Pinpoint the cell where the given text exists, returning its (X, Y) midpoint coordinate. 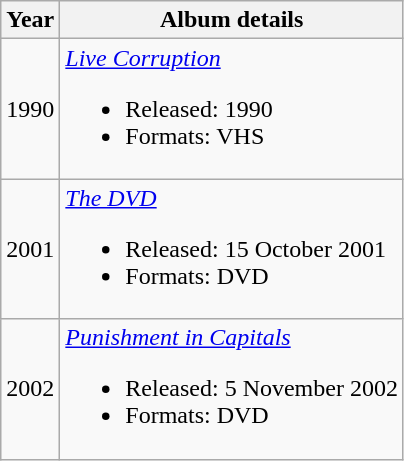
Punishment in CapitalsReleased: 5 November 2002Formats: DVD (232, 389)
Year (30, 20)
Live CorruptionReleased: 1990Formats: VHS (232, 109)
The DVDReleased: 15 October 2001Formats: DVD (232, 249)
2002 (30, 389)
1990 (30, 109)
Album details (232, 20)
2001 (30, 249)
